Pinpoint the cell where the given text exists, returning its (x, y) midpoint coordinate. 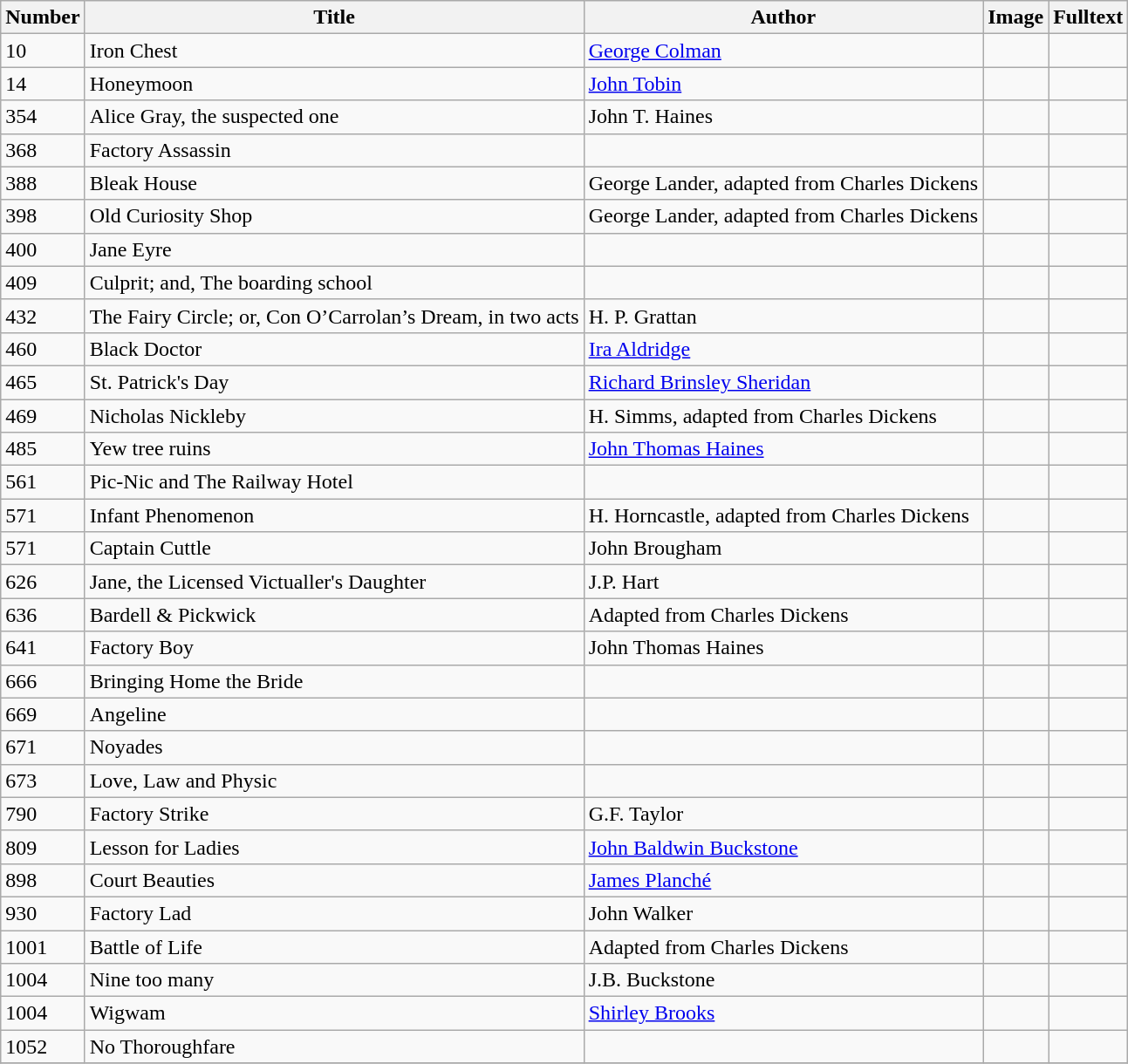
Alice Gray, the suspected one (334, 117)
John Walker (783, 913)
James Planché (783, 880)
J.B. Buckstone (783, 980)
H. Simms, adapted from Charles Dickens (783, 416)
The Fairy Circle; or, Con O’Carrolan’s Dream, in two acts (334, 316)
Factory Strike (334, 814)
Yew tree ruins (334, 449)
George Colman (783, 51)
Shirley Brooks (783, 1013)
388 (43, 183)
Author (783, 17)
Richard Brinsley Sheridan (783, 382)
Noyades (334, 747)
John Tobin (783, 84)
666 (43, 681)
14 (43, 84)
Court Beauties (334, 880)
930 (43, 913)
Angeline (334, 714)
669 (43, 714)
465 (43, 382)
636 (43, 615)
Infant Phenomenon (334, 515)
432 (43, 316)
Black Doctor (334, 349)
John Brougham (783, 549)
J.P. Hart (783, 582)
1001 (43, 946)
Nine too many (334, 980)
Nicholas Nickleby (334, 416)
Factory Lad (334, 913)
460 (43, 349)
H. Horncastle, adapted from Charles Dickens (783, 515)
John Baldwin Buckstone (783, 847)
Bardell & Pickwick (334, 615)
Fulltext (1089, 17)
561 (43, 482)
1052 (43, 1047)
Honeymoon (334, 84)
Culprit; and, The boarding school (334, 283)
398 (43, 216)
673 (43, 781)
G.F. Taylor (783, 814)
Image (1015, 17)
Love, Law and Physic (334, 781)
Battle of Life (334, 946)
469 (43, 416)
Factory Assassin (334, 150)
Iron Chest (334, 51)
Ira Aldridge (783, 349)
Old Curiosity Shop (334, 216)
Captain Cuttle (334, 549)
898 (43, 880)
790 (43, 814)
368 (43, 150)
Title (334, 17)
St. Patrick's Day (334, 382)
Number (43, 17)
Lesson for Ladies (334, 847)
354 (43, 117)
10 (43, 51)
Jane Eyre (334, 249)
400 (43, 249)
H. P. Grattan (783, 316)
Bringing Home the Bride (334, 681)
809 (43, 847)
641 (43, 648)
485 (43, 449)
Bleak House (334, 183)
John T. Haines (783, 117)
671 (43, 747)
Wigwam (334, 1013)
Pic-Nic and The Railway Hotel (334, 482)
Factory Boy (334, 648)
Jane, the Licensed Victualler's Daughter (334, 582)
409 (43, 283)
No Thoroughfare (334, 1047)
626 (43, 582)
